Locate the cell with the specified text and output its [X, Y] center coordinate. 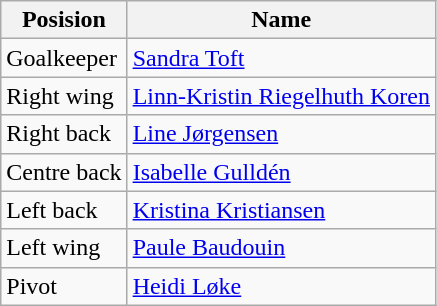
Isabelle Gulldén [281, 172]
Line Jørgensen [281, 134]
Kristina Kristiansen [281, 210]
Paule Baudouin [281, 248]
Posision [64, 20]
Sandra Toft [281, 58]
Pivot [64, 286]
Right back [64, 134]
Right wing [64, 96]
Left back [64, 210]
Heidi Løke [281, 286]
Centre back [64, 172]
Linn-Kristin Riegelhuth Koren [281, 96]
Name [281, 20]
Left wing [64, 248]
Goalkeeper [64, 58]
